Find where the given text appears and provide that cell's center as (X, Y) coordinate. 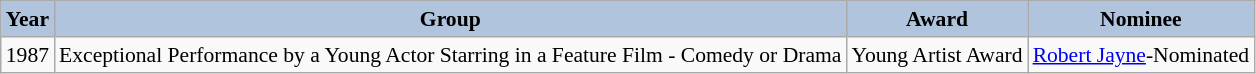
Exceptional Performance by a Young Actor Starring in a Feature Film - Comedy or Drama (450, 55)
1987 (28, 55)
Robert Jayne-Nominated (1142, 55)
Award (936, 19)
Year (28, 19)
Group (450, 19)
Nominee (1142, 19)
Young Artist Award (936, 55)
